Search for the cell housing the specified text and yield its (X, Y) center coordinate. 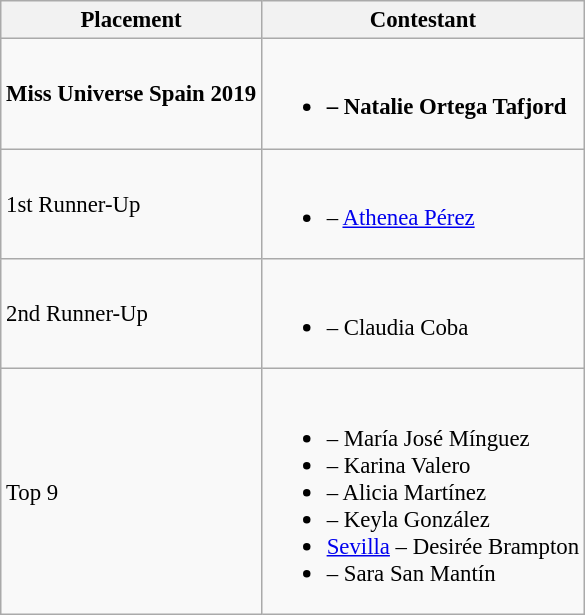
– Claudia Coba (422, 314)
Contestant (422, 20)
2nd Runner-Up (132, 314)
1st Runner-Up (132, 204)
Miss Universe Spain 2019 (132, 94)
– María José Mínguez – Karina Valero – Alicia Martínez – Keyla González Sevilla – Desirée Brampton – Sara San Mantín (422, 492)
– Athenea Pérez (422, 204)
Top 9 (132, 492)
– Natalie Ortega Tafjord (422, 94)
Placement (132, 20)
